Detect which cell encompasses the target text, then output its (x, y) center coordinate. 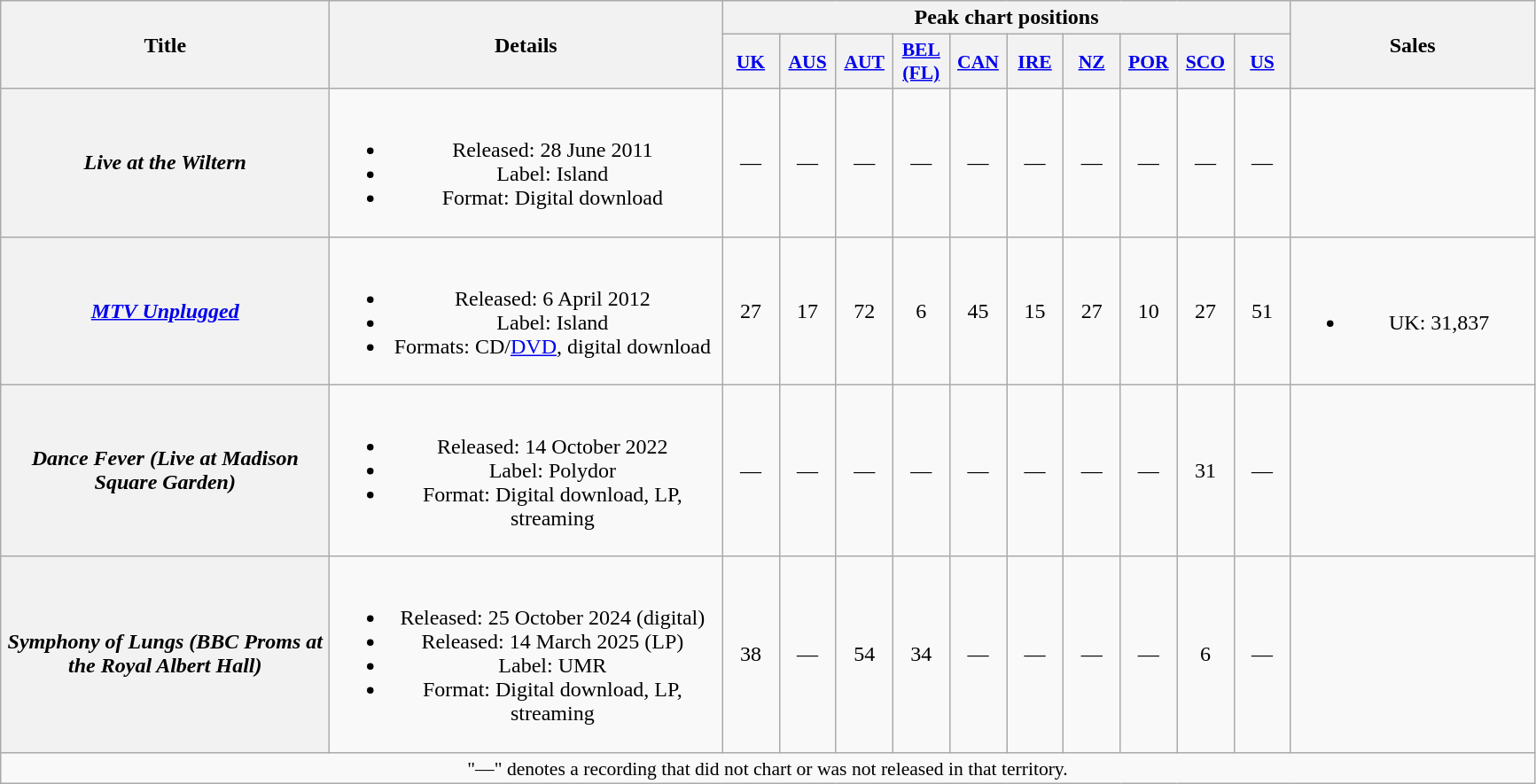
54 (864, 654)
Released: 25 October 2024 (digital)Released: 14 March 2025 (LP)Label: UMRFormat: Digital download, LP, streaming (526, 654)
Sales (1413, 44)
Released: 6 April 2012Label: IslandFormats: CD/DVD, digital download (526, 310)
51 (1262, 310)
SCO (1205, 62)
"—" denotes a recording that did not chart or was not released in that territory. (768, 768)
CAN (978, 62)
Title (165, 44)
MTV Unplugged (165, 310)
AUS (807, 62)
Details (526, 44)
POR (1149, 62)
34 (921, 654)
BEL(FL) (921, 62)
72 (864, 310)
US (1262, 62)
15 (1035, 310)
IRE (1035, 62)
Released: 14 October 2022Label: PolydorFormat: Digital download, LP, streaming (526, 470)
31 (1205, 470)
17 (807, 310)
Peak chart positions (1007, 18)
45 (978, 310)
10 (1149, 310)
AUT (864, 62)
Released: 28 June 2011Label: IslandFormat: Digital download (526, 163)
Symphony of Lungs (BBC Proms at the Royal Albert Hall) (165, 654)
UK (751, 62)
NZ (1092, 62)
Live at the Wiltern (165, 163)
Dance Fever (Live at Madison Square Garden) (165, 470)
UK: 31,837 (1413, 310)
38 (751, 654)
